Provide the [X, Y] coordinate of the cell's center where the given text is located.  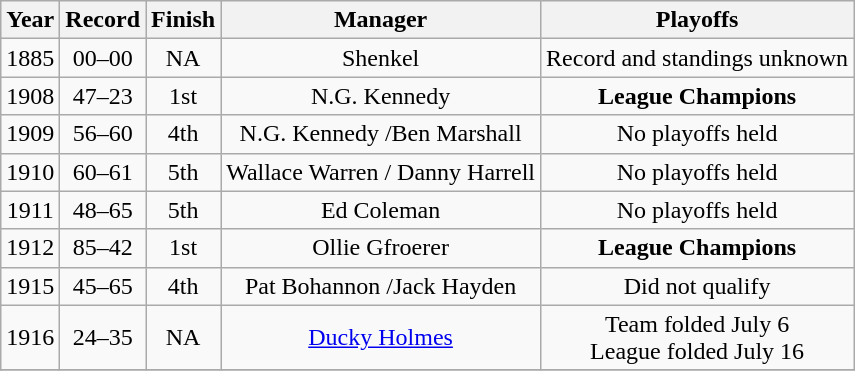
1885 [30, 58]
Playoffs [698, 20]
Did not qualify [698, 286]
1912 [30, 248]
Record [103, 20]
1915 [30, 286]
Record and standings unknown [698, 58]
1908 [30, 96]
Manager [381, 20]
47–23 [103, 96]
1916 [30, 338]
85–42 [103, 248]
1910 [30, 172]
00–00 [103, 58]
Wallace Warren / Danny Harrell [381, 172]
Ollie Gfroerer [381, 248]
24–35 [103, 338]
Pat Bohannon /Jack Hayden [381, 286]
Shenkel [381, 58]
60–61 [103, 172]
Finish [184, 20]
Ed Coleman [381, 210]
45–65 [103, 286]
Team folded July 6League folded July 16 [698, 338]
1911 [30, 210]
Year [30, 20]
N.G. Kennedy [381, 96]
56–60 [103, 134]
48–65 [103, 210]
N.G. Kennedy /Ben Marshall [381, 134]
Ducky Holmes [381, 338]
1909 [30, 134]
